Scan for the cell matching the given text and deliver its (x, y) coordinate at center. 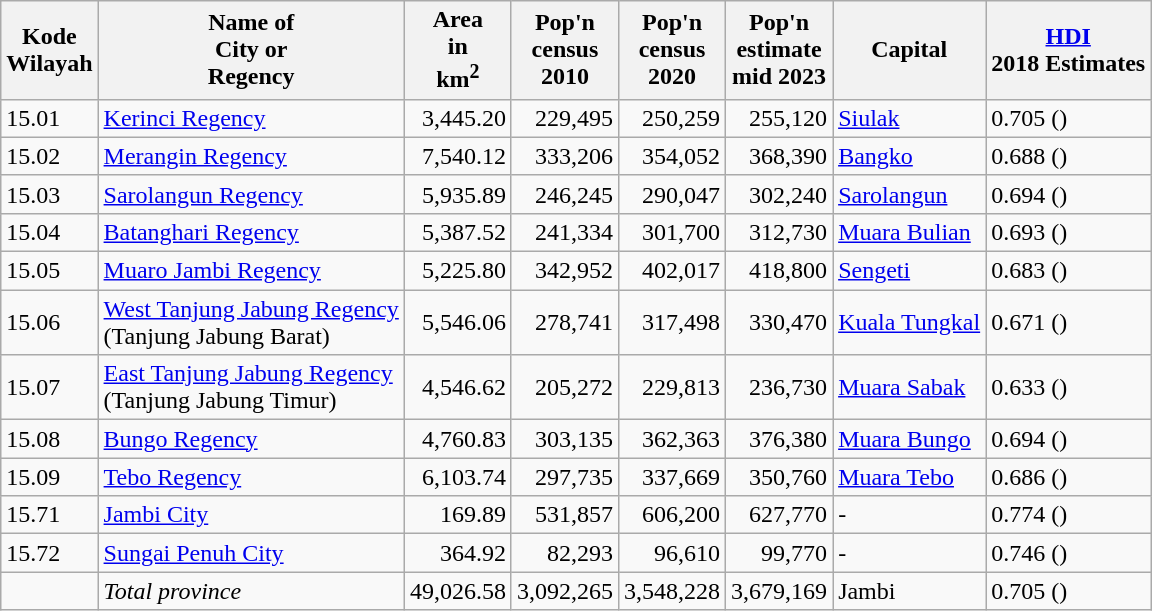
531,857 (564, 515)
Batanghari Regency (251, 232)
Sengeti (910, 271)
49,026.58 (458, 591)
312,730 (780, 232)
15.03 (50, 194)
317,498 (672, 322)
376,380 (780, 439)
297,735 (564, 477)
15.71 (50, 515)
278,741 (564, 322)
6,103.74 (458, 477)
Siulak (910, 118)
15.01 (50, 118)
290,047 (672, 194)
330,470 (780, 322)
229,813 (672, 388)
Sarolangun (910, 194)
354,052 (672, 156)
Tebo Regency (251, 477)
Muara Bungo (910, 439)
Muara Tebo (910, 477)
3,092,265 (564, 591)
627,770 (780, 515)
0.688 () (1068, 156)
337,669 (672, 477)
205,272 (564, 388)
82,293 (564, 553)
3,548,228 (672, 591)
15.72 (50, 553)
169.89 (458, 515)
0.774 () (1068, 515)
0.683 () (1068, 271)
Pop'ncensus2020 (672, 50)
Total province (251, 591)
5,387.52 (458, 232)
301,700 (672, 232)
Jambi City (251, 515)
Merangin Regency (251, 156)
418,800 (780, 271)
Bungo Regency (251, 439)
606,200 (672, 515)
4,546.62 (458, 388)
Muara Sabak (910, 388)
0.633 () (1068, 388)
302,240 (780, 194)
Kuala Tungkal (910, 322)
West Tanjung Jabung Regency(Tanjung Jabung Barat) (251, 322)
402,017 (672, 271)
Capital (910, 50)
5,935.89 (458, 194)
0.671 () (1068, 322)
Muara Bulian (910, 232)
241,334 (564, 232)
15.04 (50, 232)
342,952 (564, 271)
Pop'nestimatemid 2023 (780, 50)
3,679,169 (780, 591)
3,445.20 (458, 118)
229,495 (564, 118)
Area inkm2 (458, 50)
0.746 () (1068, 553)
15.07 (50, 388)
364.92 (458, 553)
Kerinci Regency (251, 118)
Muaro Jambi Regency (251, 271)
Jambi (910, 591)
7,540.12 (458, 156)
15.08 (50, 439)
96,610 (672, 553)
368,390 (780, 156)
Name ofCity orRegency (251, 50)
5,546.06 (458, 322)
Sungai Penuh City (251, 553)
303,135 (564, 439)
250,259 (672, 118)
HDI2018 Estimates (1068, 50)
362,363 (672, 439)
15.06 (50, 322)
0.693 () (1068, 232)
15.02 (50, 156)
Bangko (910, 156)
KodeWilayah (50, 50)
0.686 () (1068, 477)
246,245 (564, 194)
333,206 (564, 156)
236,730 (780, 388)
15.09 (50, 477)
4,760.83 (458, 439)
5,225.80 (458, 271)
Sarolangun Regency (251, 194)
Pop'ncensus2010 (564, 50)
15.05 (50, 271)
East Tanjung Jabung Regency(Tanjung Jabung Timur) (251, 388)
350,760 (780, 477)
255,120 (780, 118)
99,770 (780, 553)
